Scan for the cell matching the given text and deliver its [x, y] coordinate at center. 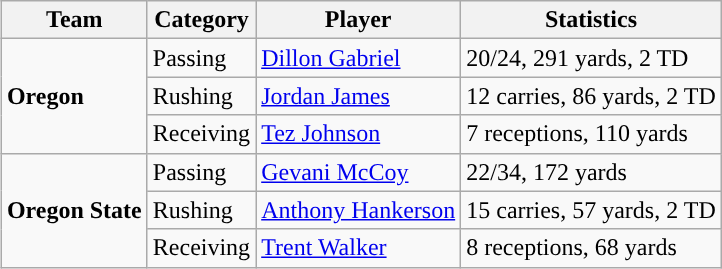
Anthony Hankerson [358, 210]
Oregon State [74, 210]
Statistics [592, 20]
15 carries, 57 yards, 2 TD [592, 210]
Gevani McCoy [358, 172]
Tez Johnson [358, 134]
8 receptions, 68 yards [592, 248]
Player [358, 20]
Trent Walker [358, 248]
Team [74, 20]
Jordan James [358, 96]
12 carries, 86 yards, 2 TD [592, 96]
22/34, 172 yards [592, 172]
Dillon Gabriel [358, 58]
20/24, 291 yards, 2 TD [592, 58]
Category [201, 20]
Oregon [74, 96]
7 receptions, 110 yards [592, 134]
